Find where the given text appears and provide that cell's center as (X, Y) coordinate. 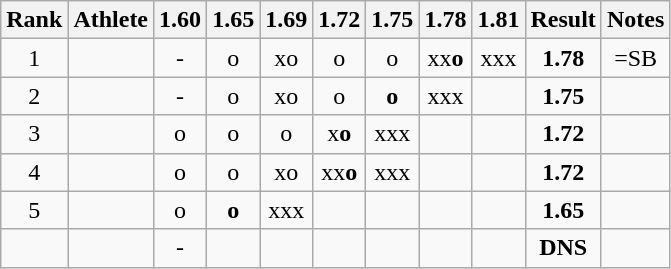
3 (34, 134)
1.60 (180, 20)
1.69 (286, 20)
Athlete (111, 20)
Rank (34, 20)
1 (34, 58)
2 (34, 96)
5 (34, 210)
=SB (635, 58)
4 (34, 172)
Result (563, 20)
Notes (635, 20)
DNS (563, 248)
1.81 (498, 20)
